Find where the given text appears and provide that cell's center as (x, y) coordinate. 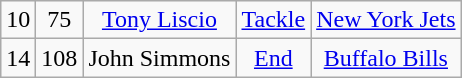
Buffalo Bills (386, 58)
75 (60, 20)
14 (18, 58)
Tony Liscio (160, 20)
10 (18, 20)
John Simmons (160, 58)
108 (60, 58)
End (274, 58)
Tackle (274, 20)
New York Jets (386, 20)
